Find where the given text appears and provide that cell's center as (x, y) coordinate. 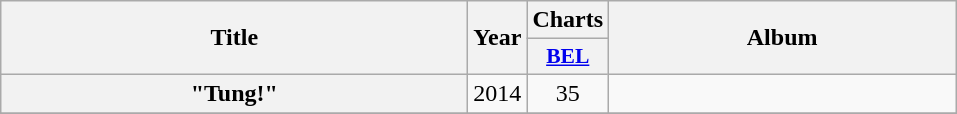
BEL (568, 57)
Album (782, 38)
"Tung!" (234, 93)
2014 (498, 93)
Title (234, 38)
Charts (568, 20)
Year (498, 38)
35 (568, 93)
